Capture the cell that displays the provided text and extract its (X, Y) central coordinate. 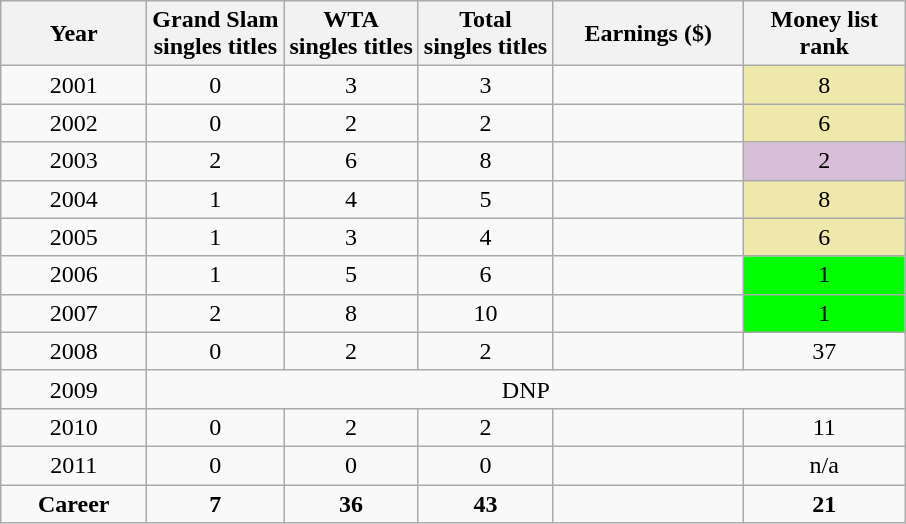
10 (485, 313)
2010 (74, 427)
Earnings ($) (648, 34)
2002 (74, 123)
2004 (74, 199)
2001 (74, 85)
2003 (74, 161)
Totalsingles titles (485, 34)
Career (74, 503)
21 (824, 503)
2009 (74, 389)
37 (824, 351)
11 (824, 427)
2011 (74, 465)
7 (216, 503)
43 (485, 503)
WTA singles titles (351, 34)
DNP (526, 389)
36 (351, 503)
Grand Slamsingles titles (216, 34)
Year (74, 34)
2005 (74, 237)
n/a (824, 465)
2008 (74, 351)
Money list rank (824, 34)
2007 (74, 313)
2006 (74, 275)
